From the cell containing the given text, extract its center point as (X, Y) coordinate. 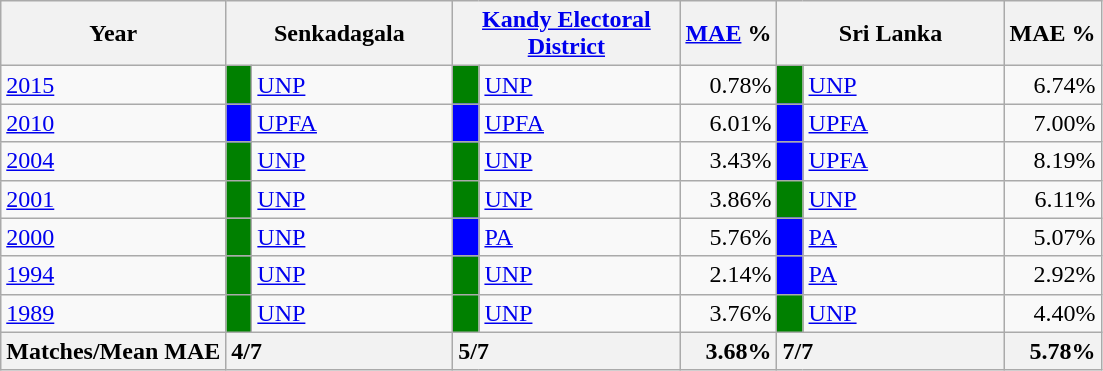
Kandy Electoral District (566, 34)
4/7 (340, 351)
2004 (114, 161)
5.07% (1052, 237)
Year (114, 34)
3.76% (728, 313)
6.11% (1052, 199)
6.01% (728, 123)
8.19% (1052, 161)
4.40% (1052, 313)
5.78% (1052, 351)
Matches/Mean MAE (114, 351)
1989 (114, 313)
Sri Lanka (890, 34)
Senkadagala (340, 34)
5/7 (566, 351)
2000 (114, 237)
3.86% (728, 199)
2015 (114, 85)
7/7 (890, 351)
6.74% (1052, 85)
0.78% (728, 85)
2.92% (1052, 275)
2.14% (728, 275)
7.00% (1052, 123)
2001 (114, 199)
3.68% (728, 351)
1994 (114, 275)
2010 (114, 123)
5.76% (728, 237)
3.43% (728, 161)
